Pinpoint the cell where the given text exists, returning its (X, Y) midpoint coordinate. 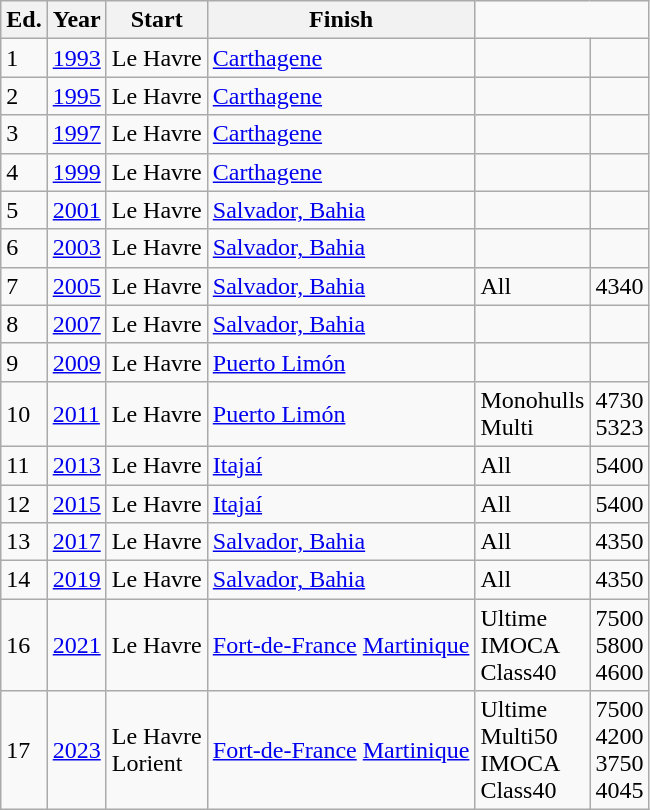
1995 (76, 96)
2023 (76, 750)
16 (24, 645)
47305323 (620, 414)
8 (24, 324)
2017 (76, 542)
UltimeMulti50IMOCAClass40 (532, 750)
3 (24, 134)
2005 (76, 286)
Ed. (24, 20)
2013 (76, 465)
10 (24, 414)
1 (24, 58)
6 (24, 248)
Year (76, 20)
17 (24, 750)
Start (156, 20)
1999 (76, 172)
2011 (76, 414)
4340 (620, 286)
MonohullsMulti (532, 414)
2009 (76, 362)
12 (24, 503)
11 (24, 465)
2 (24, 96)
Le Havre Lorient (156, 750)
2003 (76, 248)
5 (24, 210)
1997 (76, 134)
2019 (76, 580)
13 (24, 542)
9 (24, 362)
2007 (76, 324)
14 (24, 580)
UltimeIMOCAClass40 (532, 645)
1993 (76, 58)
7500420037504045 (620, 750)
7 (24, 286)
2021 (76, 645)
Finish (341, 20)
2001 (76, 210)
2015 (76, 503)
4 (24, 172)
750058004600 (620, 645)
